Locate the cell with the specified text and output its [x, y] center coordinate. 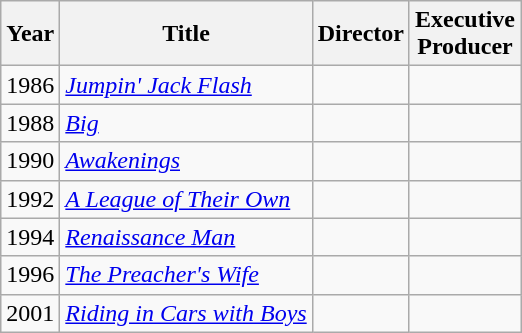
Title [186, 34]
Awakenings [186, 161]
A League of Their Own [186, 199]
1996 [30, 275]
Renaissance Man [186, 237]
Big [186, 123]
1986 [30, 85]
1988 [30, 123]
ExecutiveProducer [464, 34]
Riding in Cars with Boys [186, 313]
1994 [30, 237]
Year [30, 34]
1992 [30, 199]
1990 [30, 161]
Director [360, 34]
The Preacher's Wife [186, 275]
2001 [30, 313]
Jumpin' Jack Flash [186, 85]
